Return [X, Y] of the center of cell containing provided text 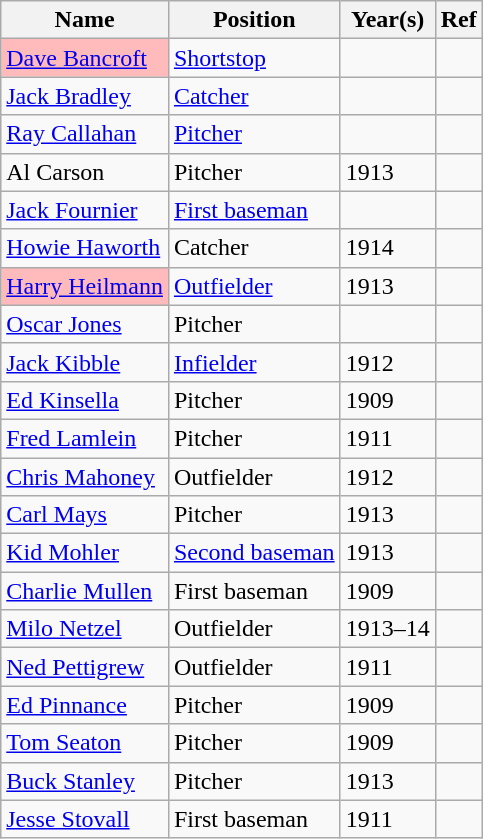
Jesse Stovall [85, 819]
Carl Mays [85, 515]
1913–14 [388, 629]
Jack Fournier [85, 210]
1914 [388, 248]
Tom Seaton [85, 743]
Jack Kibble [85, 362]
Charlie Mullen [85, 591]
Fred Lamlein [85, 438]
Kid Mohler [85, 553]
Dave Bancroft [85, 58]
Harry Heilmann [85, 286]
Name [85, 20]
Al Carson [85, 172]
Year(s) [388, 20]
Jack Bradley [85, 96]
Chris Mahoney [85, 477]
Position [254, 20]
Oscar Jones [85, 324]
Ref [458, 20]
Ned Pettigrew [85, 667]
Howie Haworth [85, 248]
Buck Stanley [85, 781]
Infielder [254, 362]
Shortstop [254, 58]
Milo Netzel [85, 629]
Second baseman [254, 553]
Ray Callahan [85, 134]
Ed Kinsella [85, 400]
Ed Pinnance [85, 705]
